Provide the (x, y) coordinate of the cell's center where the given text is located.  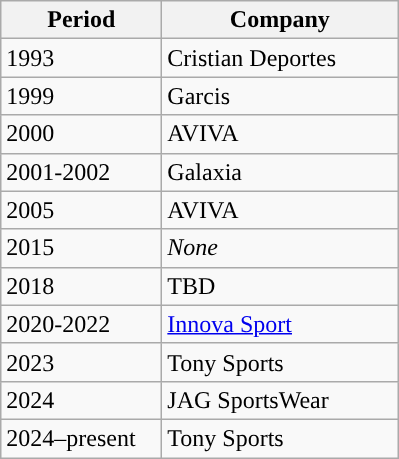
Cristian Deportes (280, 58)
2023 (82, 362)
Company (280, 20)
Galaxia (280, 172)
1999 (82, 96)
2000 (82, 134)
2018 (82, 286)
2024–present (82, 438)
2024 (82, 400)
1993 (82, 58)
Period (82, 20)
JAG SportsWear (280, 400)
Innova Sport (280, 324)
2005 (82, 210)
2001-2002 (82, 172)
2015 (82, 248)
2020-2022 (82, 324)
TBD (280, 286)
Garcis (280, 96)
None (280, 248)
